Pinpoint the cell where the given text exists, returning its [X, Y] midpoint coordinate. 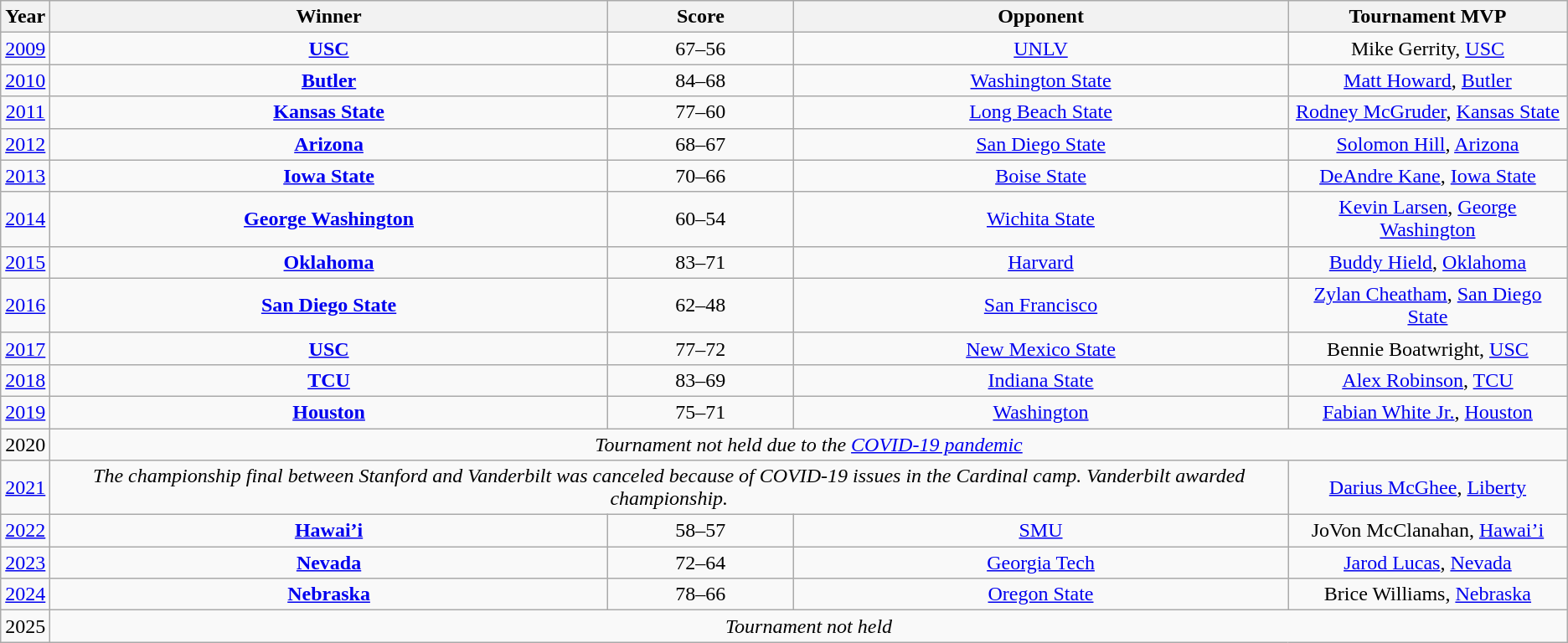
77–72 [700, 348]
George Washington [329, 219]
60–54 [700, 219]
2021 [25, 487]
Harvard [1040, 262]
75–71 [700, 412]
Rodney McGruder, Kansas State [1428, 112]
Wichita State [1040, 219]
Nebraska [329, 594]
2023 [25, 563]
Darius McGhee, Liberty [1428, 487]
2010 [25, 80]
TCU [329, 380]
Washington [1040, 412]
84–68 [700, 80]
77–60 [700, 112]
Score [700, 17]
Buddy Hield, Oklahoma [1428, 262]
JoVon McClanahan, Hawai’i [1428, 531]
2013 [25, 176]
Iowa State [329, 176]
2024 [25, 594]
58–57 [700, 531]
Oregon State [1040, 594]
2025 [25, 626]
Houston [329, 412]
2017 [25, 348]
DeAndre Kane, Iowa State [1428, 176]
67–56 [700, 49]
2009 [25, 49]
Indiana State [1040, 380]
Hawai’i [329, 531]
New Mexico State [1040, 348]
2018 [25, 380]
Oklahoma [329, 262]
Tournament MVP [1428, 17]
2012 [25, 144]
2015 [25, 262]
83–69 [700, 380]
Tournament not held due to the COVID-19 pandemic [809, 445]
2014 [25, 219]
2011 [25, 112]
Mike Gerrity, USC [1428, 49]
78–66 [700, 594]
Fabian White Jr., Houston [1428, 412]
The championship final between Stanford and Vanderbilt was canceled because of COVID-19 issues in the Cardinal camp. Vanderbilt awarded championship. [669, 487]
Kevin Larsen, George Washington [1428, 219]
UNLV [1040, 49]
Solomon Hill, Arizona [1428, 144]
Alex Robinson, TCU [1428, 380]
62–48 [700, 305]
2022 [25, 531]
2016 [25, 305]
Winner [329, 17]
SMU [1040, 531]
Long Beach State [1040, 112]
Boise State [1040, 176]
70–66 [700, 176]
2020 [25, 445]
Brice Williams, Nebraska [1428, 594]
Washington State [1040, 80]
Butler [329, 80]
Nevada [329, 563]
Opponent [1040, 17]
Matt Howard, Butler [1428, 80]
Year [25, 17]
83–71 [700, 262]
2019 [25, 412]
Kansas State [329, 112]
Jarod Lucas, Nevada [1428, 563]
68–67 [700, 144]
Arizona [329, 144]
Georgia Tech [1040, 563]
Bennie Boatwright, USC [1428, 348]
Zylan Cheatham, San Diego State [1428, 305]
72–64 [700, 563]
San Francisco [1040, 305]
Tournament not held [809, 626]
